Pinpoint the cell where the given text exists, returning its [x, y] midpoint coordinate. 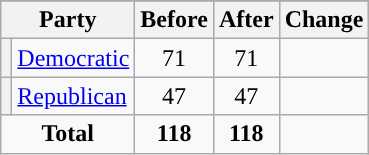
Republican [74, 96]
Change [324, 20]
Democratic [74, 58]
After [246, 20]
Total [68, 134]
Party [68, 20]
Before [174, 20]
